Return [X, Y] of the center of cell containing provided text 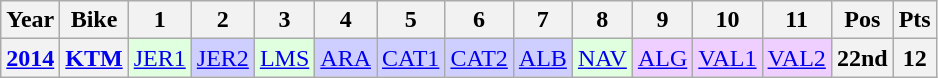
1 [160, 20]
JER1 [160, 58]
5 [410, 20]
22nd [862, 58]
8 [602, 20]
12 [914, 58]
ALB [542, 58]
KTM [94, 58]
10 [728, 20]
LMS [284, 58]
JER2 [222, 58]
ALG [662, 58]
3 [284, 20]
11 [796, 20]
2 [222, 20]
Year [30, 20]
ARA [346, 58]
Bike [94, 20]
NAV [602, 58]
CAT1 [410, 58]
4 [346, 20]
VAL2 [796, 58]
9 [662, 20]
VAL1 [728, 58]
Pos [862, 20]
7 [542, 20]
CAT2 [479, 58]
Pts [914, 20]
6 [479, 20]
2014 [30, 58]
